Capture the cell that displays the provided text and extract its [X, Y] central coordinate. 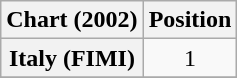
Italy (FIMI) [72, 58]
Position [190, 20]
Chart (2002) [72, 20]
1 [190, 58]
